For the text-containing cell, return its midpoint in [X, Y] coordinate format. 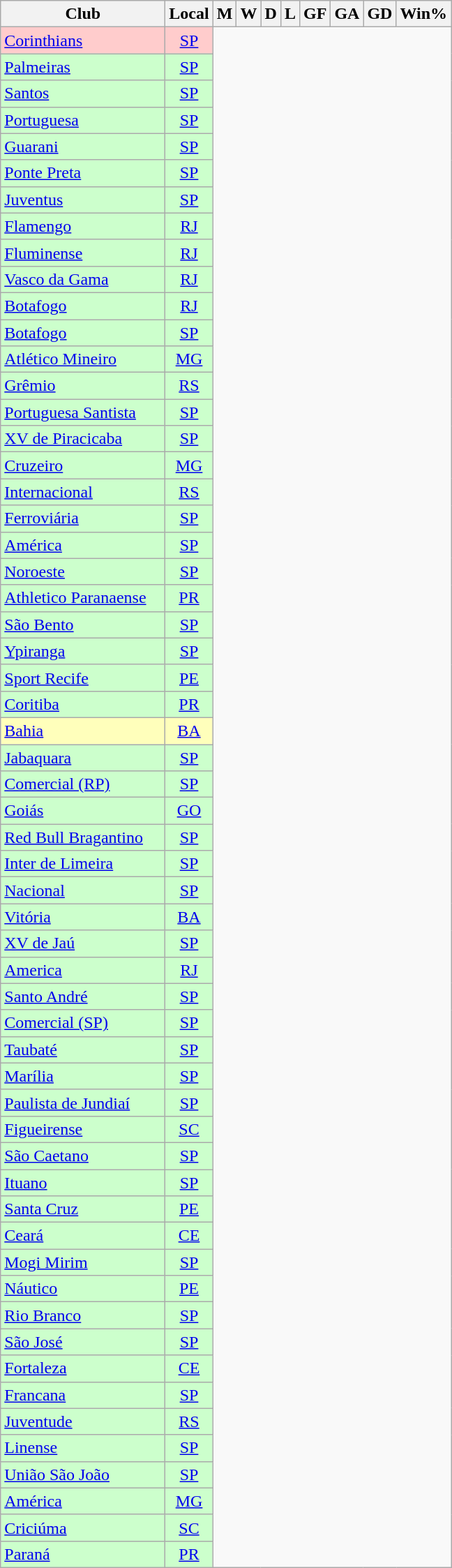
São Bento [83, 625]
GD [379, 14]
Coritiba [83, 704]
Palmeiras [83, 67]
GO [189, 811]
Flamengo [83, 226]
Athletico Paranaense [83, 598]
Red Bull Bragantino [83, 837]
União São João [83, 1474]
Internacional [83, 492]
Linense [83, 1448]
Ferroviária [83, 518]
Portuguesa Santista [83, 412]
Santo André [83, 996]
Criciúma [83, 1528]
W [248, 14]
São Caetano [83, 1156]
Corinthians [83, 40]
Mogi Mirim [83, 1262]
XV de Piracicaba [83, 439]
Comercial (SP) [83, 1023]
Grêmio [83, 386]
Jabaquara [83, 757]
Local [189, 14]
Náutico [83, 1289]
M [225, 14]
Ceará [83, 1236]
Rio Branco [83, 1315]
Paulista de Jundiaí [83, 1103]
D [271, 14]
Taubaté [83, 1050]
Comercial (RP) [83, 784]
Win% [424, 14]
Ponte Preta [83, 173]
Noroeste [83, 572]
Juventus [83, 200]
Fluminense [83, 253]
XV de Jaú [83, 943]
Vasco da Gama [83, 279]
Inter de Limeira [83, 864]
Figueirense [83, 1129]
Juventude [83, 1421]
Fortaleza [83, 1368]
Nacional [83, 890]
America [83, 970]
Marília [83, 1076]
Bahia [83, 731]
Santos [83, 94]
Ypiranga [83, 651]
Goiás [83, 811]
Club [83, 14]
L [290, 14]
Francana [83, 1395]
Guarani [83, 147]
São José [83, 1342]
Vitória [83, 917]
Sport Recife [83, 678]
Cruzeiro [83, 465]
Ituano [83, 1183]
Santa Cruz [83, 1209]
Portuguesa [83, 120]
GF [315, 14]
Atlético Mineiro [83, 359]
GA [347, 14]
Paraná [83, 1554]
